Provide the [x, y] coordinate of the cell's center where the given text is located.  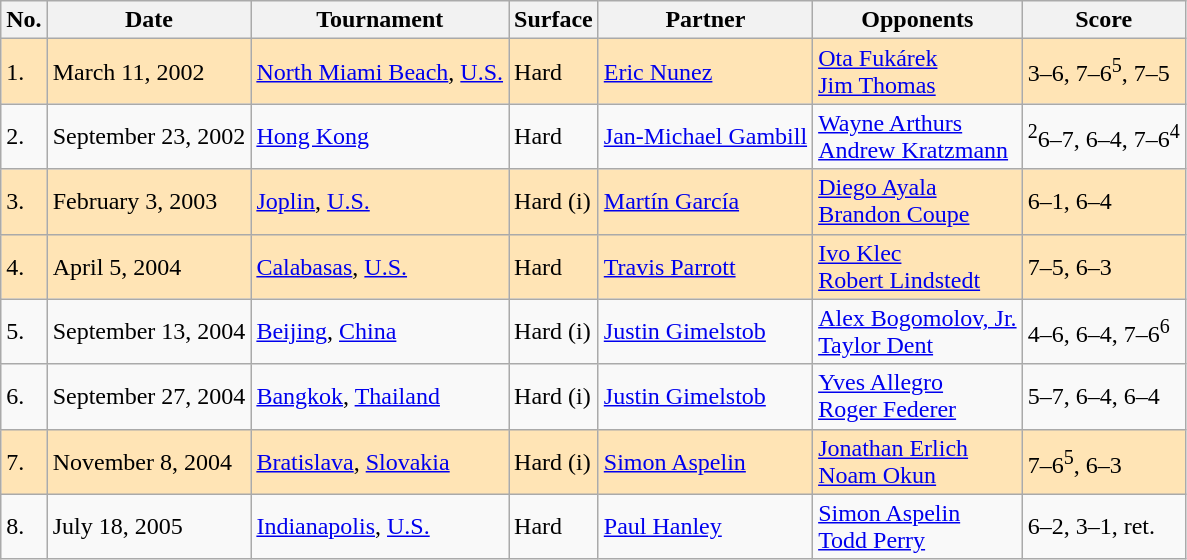
4–6, 6–4, 7–66 [1104, 332]
3. [24, 202]
November 8, 2004 [149, 462]
Bratislava, Slovakia [380, 462]
Eric Nunez [705, 72]
Tournament [380, 20]
Date [149, 20]
March 11, 2002 [149, 72]
7–65, 6–3 [1104, 462]
Alex Bogomolov, Jr. Taylor Dent [918, 332]
7. [24, 462]
Jan-Michael Gambill [705, 136]
5–7, 6–4, 6–4 [1104, 396]
Score [1104, 20]
Bangkok, Thailand [380, 396]
Opponents [918, 20]
Indianapolis, U.S. [380, 526]
3–6, 7–65, 7–5 [1104, 72]
Simon Aspelin [705, 462]
Ota Fukárek Jim Thomas [918, 72]
Jonathan Erlich Noam Okun [918, 462]
Hong Kong [380, 136]
September 23, 2002 [149, 136]
Ivo Klec Robert Lindstedt [918, 266]
Joplin, U.S. [380, 202]
No. [24, 20]
6–1, 6–4 [1104, 202]
6. [24, 396]
February 3, 2003 [149, 202]
4. [24, 266]
Yves Allegro Roger Federer [918, 396]
Diego Ayala Brandon Coupe [918, 202]
Paul Hanley [705, 526]
April 5, 2004 [149, 266]
Wayne Arthurs Andrew Kratzmann [918, 136]
Martín García [705, 202]
Partner [705, 20]
July 18, 2005 [149, 526]
North Miami Beach, U.S. [380, 72]
Beijing, China [380, 332]
26–7, 6–4, 7–64 [1104, 136]
1. [24, 72]
Surface [554, 20]
Simon Aspelin Todd Perry [918, 526]
Travis Parrott [705, 266]
2. [24, 136]
September 13, 2004 [149, 332]
5. [24, 332]
8. [24, 526]
Calabasas, U.S. [380, 266]
7–5, 6–3 [1104, 266]
September 27, 2004 [149, 396]
6–2, 3–1, ret. [1104, 526]
